Identify which cell holds the provided text, then report its (x, y) central coordinate. 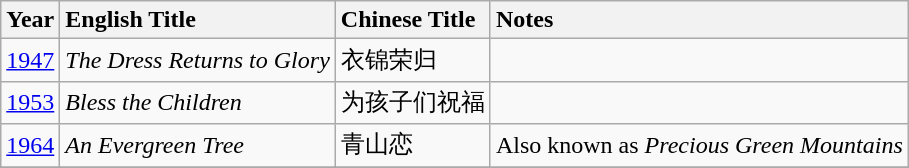
An Evergreen Tree (198, 146)
1953 (30, 102)
1964 (30, 146)
青山恋 (412, 146)
Also known as Precious Green Mountains (699, 146)
1947 (30, 60)
Year (30, 20)
English Title (198, 20)
The Dress Returns to Glory (198, 60)
Bless the Children (198, 102)
Chinese Title (412, 20)
衣锦荣归 (412, 60)
Notes (699, 20)
为孩子们祝福 (412, 102)
